Pinpoint the cell where the given text exists, returning its [x, y] midpoint coordinate. 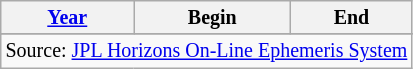
Begin [212, 18]
Year [68, 18]
End [352, 18]
Source: JPL Horizons On-Line Ephemeris System [206, 52]
